For the text-containing cell, return its midpoint in [x, y] coordinate format. 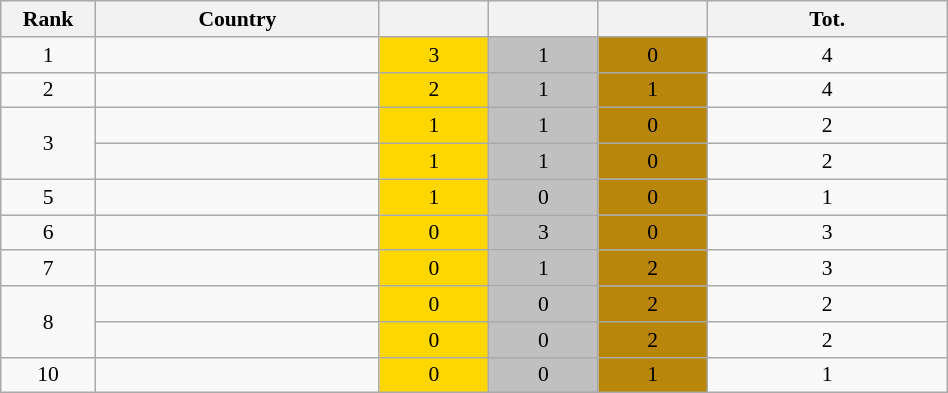
Country [237, 19]
Tot. [827, 19]
8 [48, 322]
7 [48, 269]
10 [48, 375]
6 [48, 233]
5 [48, 197]
Rank [48, 19]
